Find where the given text appears and provide that cell's center as (x, y) coordinate. 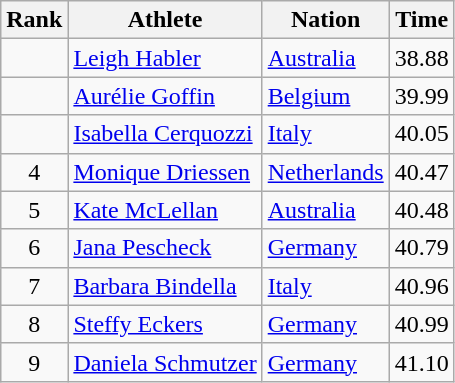
Netherlands (326, 172)
40.05 (422, 134)
Jana Pescheck (165, 248)
Steffy Eckers (165, 324)
8 (34, 324)
Kate McLellan (165, 210)
41.10 (422, 362)
Nation (326, 20)
Aurélie Goffin (165, 96)
4 (34, 172)
Time (422, 20)
39.99 (422, 96)
38.88 (422, 58)
Belgium (326, 96)
7 (34, 286)
Isabella Cerquozzi (165, 134)
40.79 (422, 248)
40.47 (422, 172)
5 (34, 210)
40.99 (422, 324)
6 (34, 248)
Leigh Habler (165, 58)
Barbara Bindella (165, 286)
9 (34, 362)
Daniela Schmutzer (165, 362)
40.96 (422, 286)
Athlete (165, 20)
40.48 (422, 210)
Rank (34, 20)
Monique Driessen (165, 172)
